Detect which cell encompasses the target text, then output its (X, Y) center coordinate. 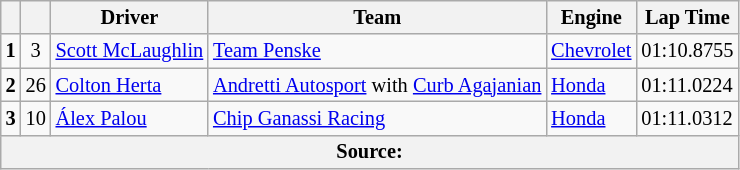
Driver (130, 17)
Chip Ganassi Racing (377, 118)
Andretti Autosport with Curb Agajanian (377, 85)
01:11.0224 (687, 85)
Team Penske (377, 51)
01:10.8755 (687, 51)
2 (11, 85)
Álex Palou (130, 118)
26 (36, 85)
Team (377, 17)
10 (36, 118)
1 (11, 51)
Colton Herta (130, 85)
01:11.0312 (687, 118)
Lap Time (687, 17)
Scott McLaughlin (130, 51)
Chevrolet (591, 51)
Engine (591, 17)
Source: (370, 152)
